From the cell containing the given text, extract its center point as (x, y) coordinate. 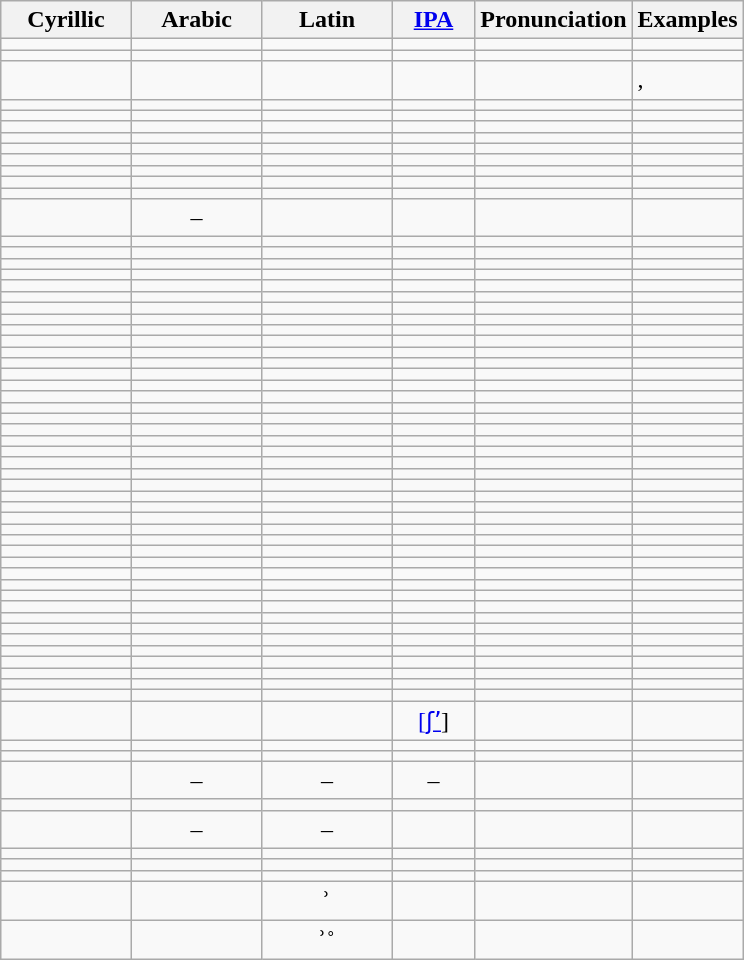
ʾ (327, 900)
[ʃʼ] (433, 720)
Arabic (196, 20)
Pronunciation (554, 20)
IPA (433, 20)
, (688, 80)
Cyrillic (66, 20)
Latin (327, 20)
Examples (688, 20)
ʾ˚ (327, 940)
